For the text-containing cell, return its midpoint in (x, y) coordinate format. 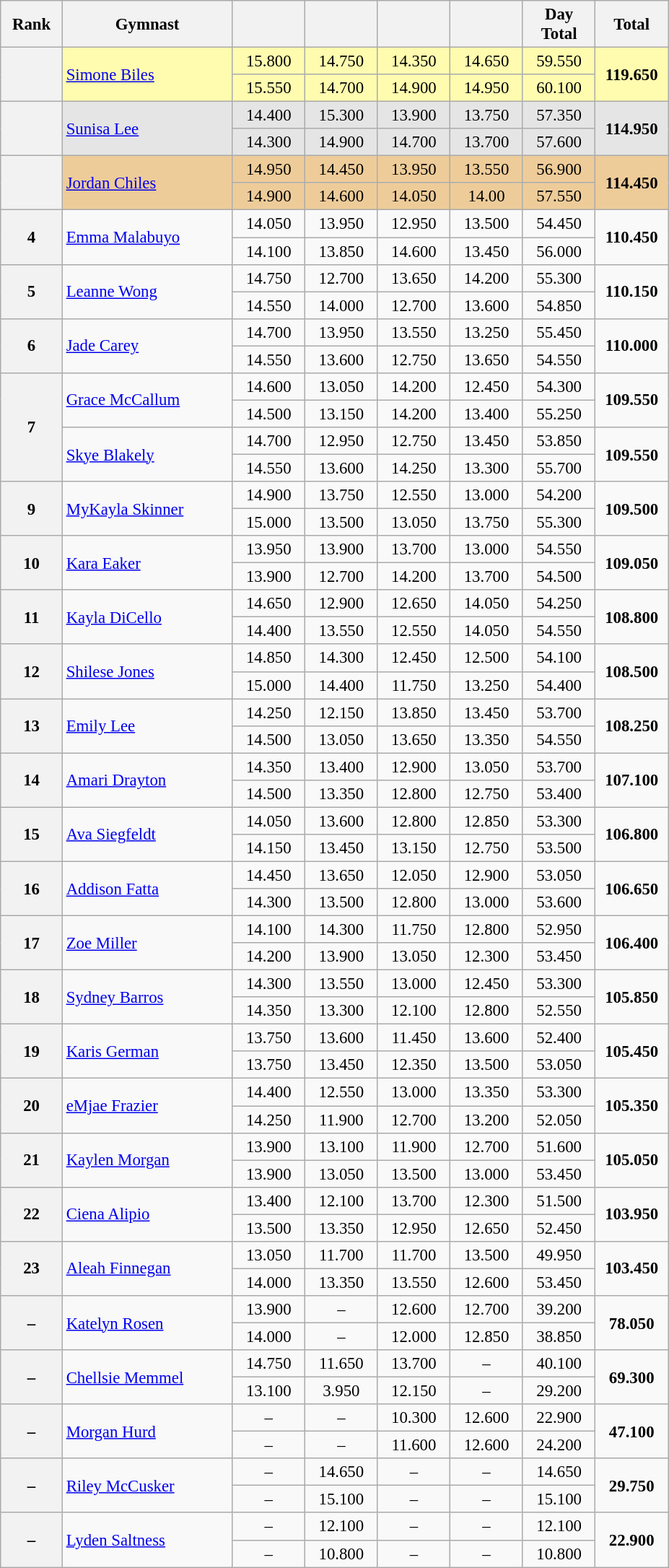
14.00 (486, 197)
52.450 (559, 1228)
108.250 (632, 726)
12.350 (414, 1065)
Simone Biles (147, 75)
103.950 (632, 1214)
17 (32, 943)
114.950 (632, 129)
Shilese Jones (147, 671)
Skye Blakely (147, 455)
119.650 (632, 75)
Aleah Finnegan (147, 1269)
13.200 (486, 1120)
51.500 (559, 1201)
15 (32, 835)
10 (32, 563)
Ava Siegfeldt (147, 835)
Katelyn Rosen (147, 1323)
4 (32, 237)
38.850 (559, 1336)
Grace McCallum (147, 400)
107.100 (632, 780)
69.300 (632, 1377)
106.400 (632, 943)
Rank (32, 25)
105.850 (632, 998)
22 (32, 1214)
109.050 (632, 563)
11.450 (414, 1038)
14.850 (268, 658)
18 (32, 998)
54.300 (559, 387)
14.150 (268, 848)
55.450 (559, 332)
Day Total (559, 25)
21 (32, 1159)
47.100 (632, 1431)
11.600 (414, 1445)
56.900 (559, 170)
Zoe Miller (147, 943)
114.450 (632, 183)
11.650 (342, 1364)
Chellsie Memmel (147, 1377)
19 (32, 1051)
20 (32, 1106)
Total (632, 25)
54.850 (559, 305)
12.500 (486, 658)
29.200 (559, 1391)
40.100 (559, 1364)
Sunisa Lee (147, 129)
55.250 (559, 414)
108.500 (632, 671)
54.450 (559, 224)
106.650 (632, 888)
Leanne Wong (147, 292)
52.950 (559, 930)
108.800 (632, 617)
60.100 (559, 88)
29.750 (632, 1486)
105.050 (632, 1159)
52.050 (559, 1120)
Emma Malabuyo (147, 237)
7 (32, 427)
15.300 (342, 116)
110.150 (632, 292)
106.800 (632, 835)
56.000 (559, 251)
52.550 (559, 1011)
52.400 (559, 1038)
Jade Carey (147, 345)
51.600 (559, 1146)
57.600 (559, 142)
54.500 (559, 577)
Sydney Barros (147, 998)
Emily Lee (147, 726)
Riley McCusker (147, 1486)
12.000 (414, 1336)
eMjae Frazier (147, 1106)
12 (32, 671)
5 (32, 292)
105.450 (632, 1051)
Karis German (147, 1051)
54.200 (559, 495)
53.500 (559, 848)
105.350 (632, 1106)
110.000 (632, 345)
Jordan Chiles (147, 183)
24.200 (559, 1445)
Morgan Hurd (147, 1431)
Kayla DiCello (147, 617)
55.700 (559, 468)
53.400 (559, 794)
15.800 (268, 61)
53.850 (559, 441)
54.400 (559, 685)
10.300 (414, 1418)
16 (32, 888)
49.950 (559, 1255)
3.950 (342, 1391)
Addison Fatta (147, 888)
6 (32, 345)
Lyden Saltness (147, 1541)
53.600 (559, 902)
57.350 (559, 116)
103.450 (632, 1269)
Kara Eaker (147, 563)
59.550 (559, 61)
Ciena Alipio (147, 1214)
54.250 (559, 604)
14 (32, 780)
12.050 (414, 875)
13 (32, 726)
39.200 (559, 1310)
23 (32, 1269)
109.500 (632, 508)
11 (32, 617)
Amari Drayton (147, 780)
78.050 (632, 1323)
MyKayla Skinner (147, 508)
110.450 (632, 237)
54.100 (559, 658)
57.550 (559, 197)
9 (32, 508)
Kaylen Morgan (147, 1159)
Gymnast (147, 25)
15.550 (268, 88)
